Find where the given text appears and provide that cell's center as [X, Y] coordinate. 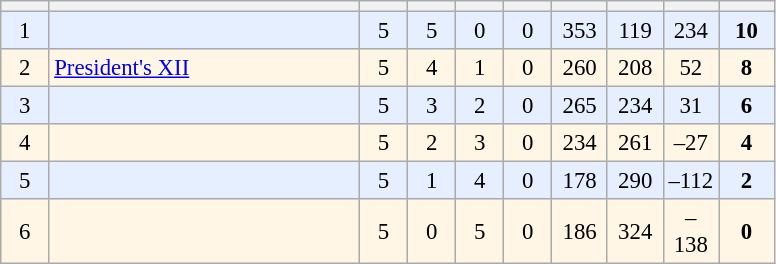
6 [747, 106]
208 [635, 68]
261 [635, 143]
353 [580, 31]
290 [635, 181]
31 [691, 106]
President's XII [204, 68]
260 [580, 68]
8 [747, 68]
–27 [691, 143]
–112 [691, 181]
119 [635, 31]
178 [580, 181]
265 [580, 106]
10 [747, 31]
52 [691, 68]
